Extract the [x, y] coordinate from the center of the cell holding the provided text.  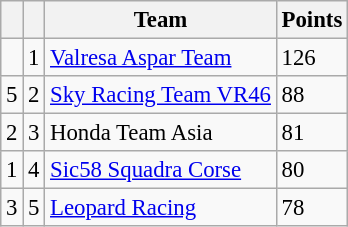
Sic58 Squadra Corse [161, 170]
81 [312, 133]
4 [34, 170]
Sky Racing Team VR46 [161, 95]
126 [312, 58]
Honda Team Asia [161, 133]
88 [312, 95]
Team [161, 20]
78 [312, 208]
Leopard Racing [161, 208]
Points [312, 20]
80 [312, 170]
Valresa Aspar Team [161, 58]
